Pinpoint the cell where the given text exists, returning its (X, Y) midpoint coordinate. 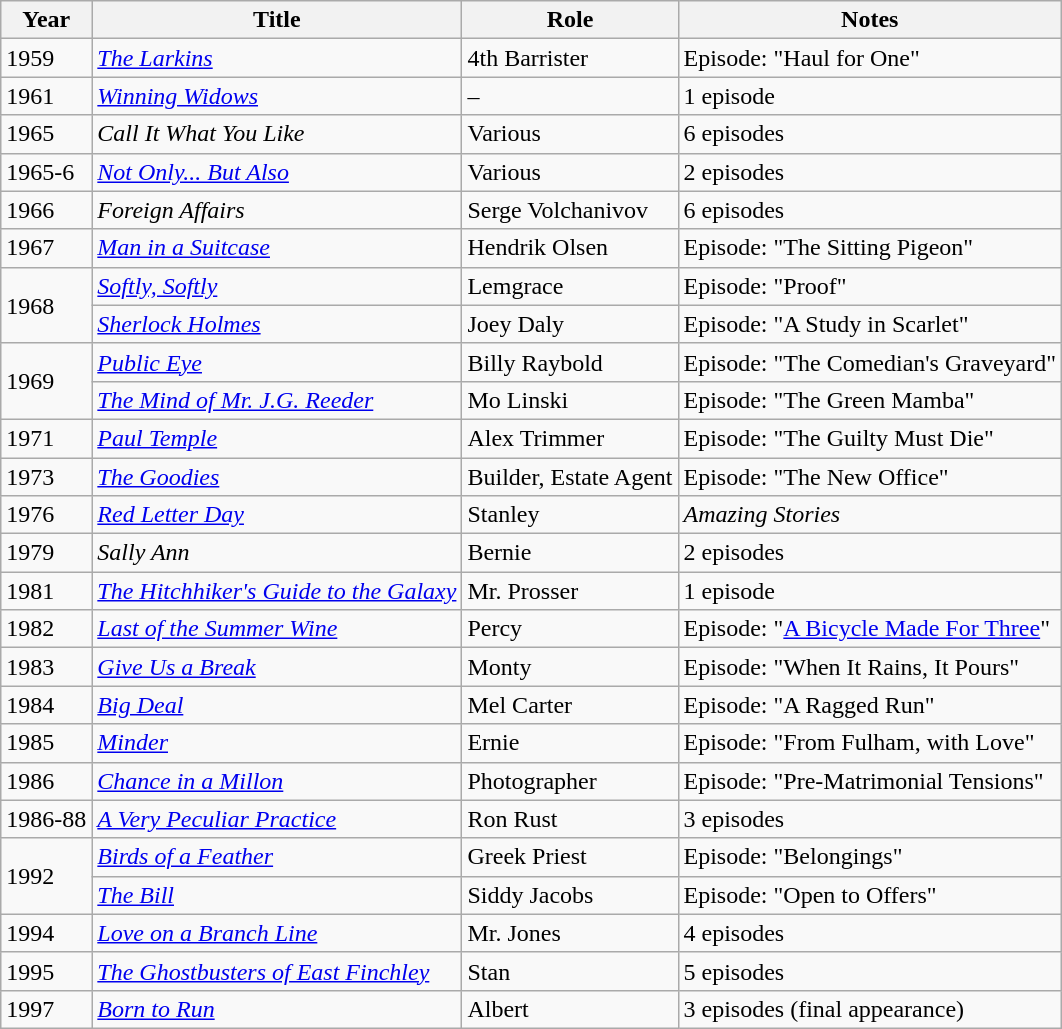
Red Letter Day (277, 515)
Episode: "When It Rains, It Pours" (870, 667)
1976 (46, 515)
1997 (46, 1009)
Greek Priest (570, 857)
1966 (46, 210)
Hendrik Olsen (570, 248)
Winning Widows (277, 96)
1981 (46, 591)
Episode: "Belongings" (870, 857)
Episode: "Pre-Matrimonial Tensions" (870, 781)
Last of the Summer Wine (277, 629)
Bernie (570, 553)
1971 (46, 438)
Mo Linski (570, 400)
5 episodes (870, 971)
1985 (46, 743)
The Goodies (277, 477)
Sally Ann (277, 553)
Paul Temple (277, 438)
Chance in a Millon (277, 781)
1967 (46, 248)
Episode: "A Bicycle Made For Three" (870, 629)
3 episodes (final appearance) (870, 1009)
Born to Run (277, 1009)
Mel Carter (570, 705)
1984 (46, 705)
1986 (46, 781)
Ron Rust (570, 819)
1994 (46, 933)
Monty (570, 667)
Joey Daly (570, 324)
Lemgrace (570, 286)
1992 (46, 876)
Mr. Prosser (570, 591)
Episode: "A Study in Scarlet" (870, 324)
Billy Raybold (570, 362)
Episode: "The Comedian's Graveyard" (870, 362)
1965-6 (46, 172)
Mr. Jones (570, 933)
A Very Peculiar Practice (277, 819)
Public Eye (277, 362)
Birds of a Feather (277, 857)
1982 (46, 629)
4 episodes (870, 933)
Episode: "Haul for One" (870, 58)
– (570, 96)
Episode: "Open to Offers" (870, 895)
The Ghostbusters of East Finchley (277, 971)
Albert (570, 1009)
Softly, Softly (277, 286)
3 episodes (870, 819)
Stanley (570, 515)
The Larkins (277, 58)
Give Us a Break (277, 667)
1983 (46, 667)
Episode: "A Ragged Run" (870, 705)
1969 (46, 381)
Episode: "Proof" (870, 286)
Siddy Jacobs (570, 895)
Episode: "The New Office" (870, 477)
Notes (870, 20)
Episode: "From Fulham, with Love" (870, 743)
1965 (46, 134)
Ernie (570, 743)
Role (570, 20)
1968 (46, 305)
1995 (46, 971)
Builder, Estate Agent (570, 477)
Amazing Stories (870, 515)
Foreign Affairs (277, 210)
1979 (46, 553)
Episode: "The Sitting Pigeon" (870, 248)
1986-88 (46, 819)
Stan (570, 971)
Photographer (570, 781)
Sherlock Holmes (277, 324)
The Bill (277, 895)
Percy (570, 629)
The Hitchhiker's Guide to the Galaxy (277, 591)
Man in a Suitcase (277, 248)
Alex Trimmer (570, 438)
Episode: "The Green Mamba" (870, 400)
Episode: "The Guilty Must Die" (870, 438)
Minder (277, 743)
Serge Volchanivov (570, 210)
The Mind of Mr. J.G. Reeder (277, 400)
Title (277, 20)
1959 (46, 58)
Not Only... But Also (277, 172)
4th Barrister (570, 58)
1973 (46, 477)
1961 (46, 96)
Call It What You Like (277, 134)
Love on a Branch Line (277, 933)
Year (46, 20)
Big Deal (277, 705)
